Scan for the cell matching the given text and deliver its (x, y) coordinate at center. 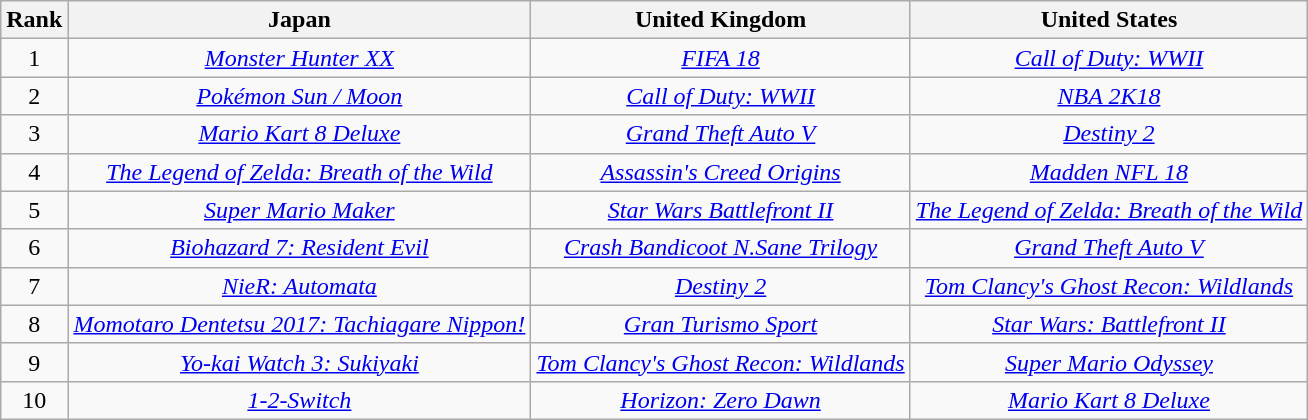
Star Wars: Battlefront II (1108, 324)
NieR: Automata (300, 286)
7 (34, 286)
Gran Turismo Sport (720, 324)
Horizon: Zero Dawn (720, 400)
2 (34, 96)
6 (34, 248)
Momotaro Dentetsu 2017: Tachiagare Nippon! (300, 324)
4 (34, 172)
NBA 2K18 (1108, 96)
5 (34, 210)
Yo-kai Watch 3: Sukiyaki (300, 362)
8 (34, 324)
FIFA 18 (720, 58)
1-2-Switch (300, 400)
10 (34, 400)
1 (34, 58)
Assassin's Creed Origins (720, 172)
9 (34, 362)
3 (34, 134)
Pokémon Sun / Moon (300, 96)
Crash Bandicoot N.Sane Trilogy (720, 248)
Star Wars Battlefront II (720, 210)
Japan (300, 20)
United Kingdom (720, 20)
Super Mario Maker (300, 210)
Rank (34, 20)
Super Mario Odyssey (1108, 362)
United States (1108, 20)
Biohazard 7: Resident Evil (300, 248)
Monster Hunter XX (300, 58)
Madden NFL 18 (1108, 172)
